For the text-containing cell, return its midpoint in (x, y) coordinate format. 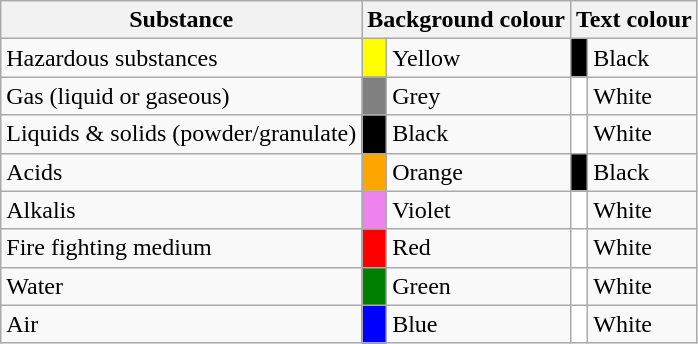
Violet (479, 210)
Green (479, 286)
Orange (479, 172)
Yellow (479, 58)
Red (479, 248)
Water (182, 286)
Acids (182, 172)
Gas (liquid or gaseous) (182, 96)
Liquids & solids (powder/granulate) (182, 134)
Substance (182, 20)
Grey (479, 96)
Air (182, 324)
Background colour (466, 20)
Hazardous substances (182, 58)
Text colour (634, 20)
Fire fighting medium (182, 248)
Blue (479, 324)
Alkalis (182, 210)
